Extract the (x, y) coordinate from the center of the cell holding the provided text.  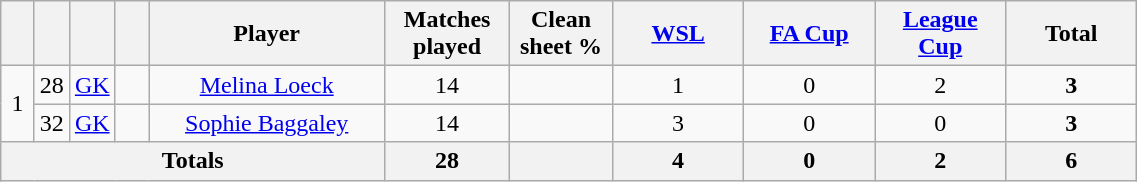
32 (52, 123)
Totals (193, 161)
WSL (678, 34)
League Cup (940, 34)
Clean sheet % (560, 34)
Sophie Baggaley (267, 123)
Total (1072, 34)
Matches played (448, 34)
FA Cup (810, 34)
6 (1072, 161)
Melina Loeck (267, 85)
Player (267, 34)
4 (678, 161)
